Provide the (X, Y) coordinate of the cell's center where the given text is located.  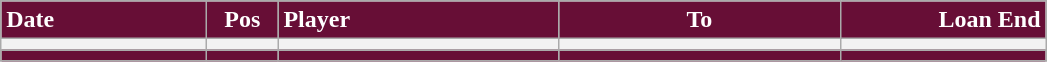
To (700, 20)
Loan End (943, 20)
Date (104, 20)
Player (418, 20)
Pos (242, 20)
